Locate the cell with the specified text and output its [X, Y] center coordinate. 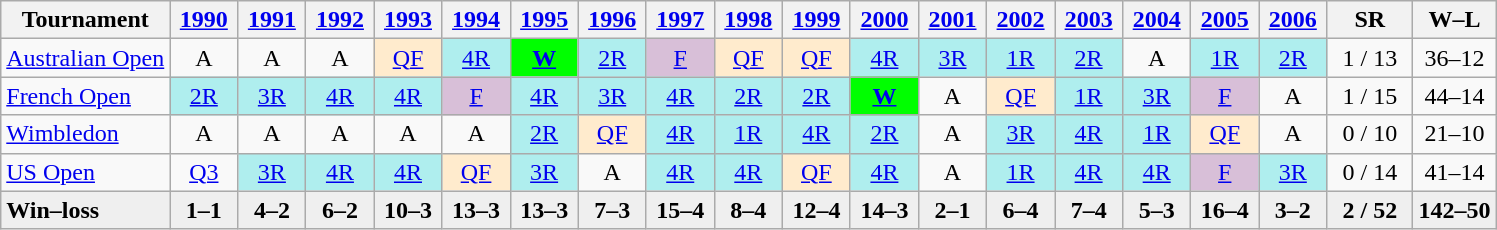
10–3 [408, 210]
0 / 14 [1370, 172]
16–4 [1225, 210]
1996 [612, 20]
4–2 [272, 210]
1995 [544, 20]
1990 [204, 20]
2001 [952, 20]
Tournament [86, 20]
Q3 [204, 172]
Win–loss [86, 210]
2005 [1225, 20]
3–2 [1293, 210]
6–2 [340, 210]
2000 [884, 20]
2–1 [952, 210]
44–14 [1454, 96]
6–4 [1021, 210]
1 / 13 [1370, 58]
W–L [1454, 20]
41–14 [1454, 172]
1999 [816, 20]
SR [1370, 20]
1992 [340, 20]
12–4 [816, 210]
1993 [408, 20]
2 / 52 [1370, 210]
2004 [1157, 20]
7–3 [612, 210]
5–3 [1157, 210]
8–4 [748, 210]
1998 [748, 20]
French Open [86, 96]
36–12 [1454, 58]
Wimbledon [86, 134]
2006 [1293, 20]
US Open [86, 172]
21–10 [1454, 134]
1991 [272, 20]
14–3 [884, 210]
1 / 15 [1370, 96]
0 / 10 [1370, 134]
Australian Open [86, 58]
2003 [1089, 20]
142–50 [1454, 210]
15–4 [680, 210]
1994 [476, 20]
7–4 [1089, 210]
2002 [1021, 20]
1–1 [204, 210]
1997 [680, 20]
